Determine the (x, y) coordinate at the center of the cell enclosing the given text.  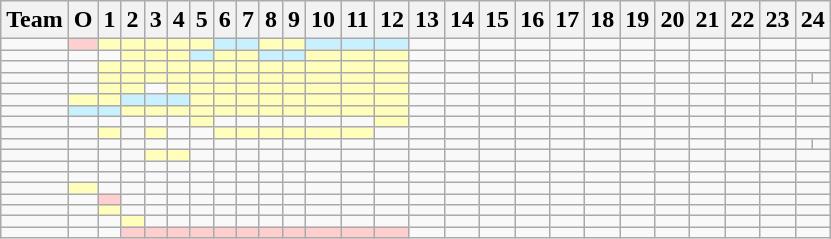
6 (224, 20)
5 (202, 20)
22 (742, 20)
13 (426, 20)
9 (294, 20)
3 (156, 20)
8 (270, 20)
11 (358, 20)
24 (812, 20)
20 (672, 20)
Team (35, 20)
19 (638, 20)
12 (392, 20)
2 (132, 20)
15 (498, 20)
1 (110, 20)
4 (178, 20)
23 (778, 20)
17 (568, 20)
16 (532, 20)
14 (462, 20)
18 (602, 20)
7 (248, 20)
10 (324, 20)
O (83, 20)
21 (708, 20)
